Identify which cell holds the provided text, then report its [X, Y] central coordinate. 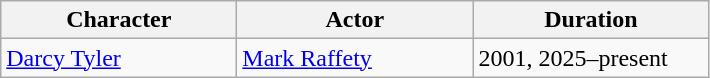
Mark Raffety [355, 58]
Darcy Tyler [119, 58]
Character [119, 20]
2001, 2025–present [591, 58]
Actor [355, 20]
Duration [591, 20]
